Scan for the cell matching the given text and deliver its [x, y] coordinate at center. 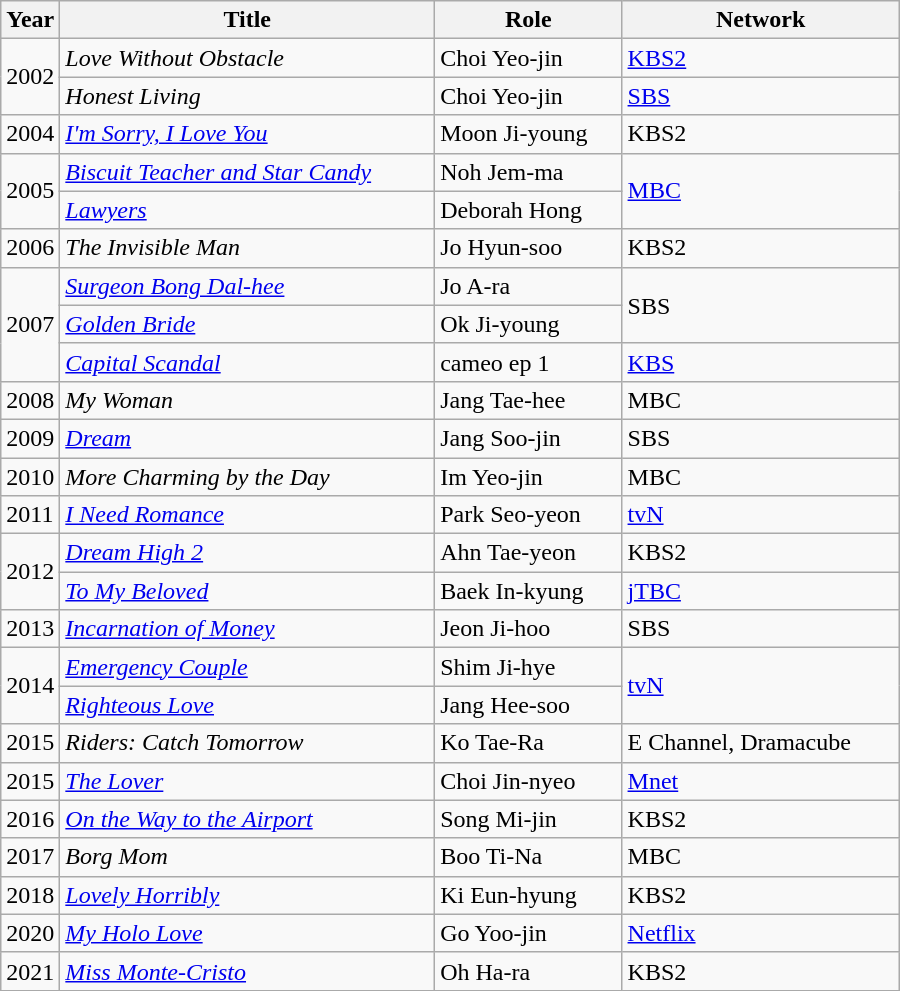
Capital Scandal [248, 362]
2006 [30, 248]
Riders: Catch Tomorrow [248, 743]
2012 [30, 572]
On the Way to the Airport [248, 819]
Surgeon Bong Dal-hee [248, 286]
2005 [30, 191]
Ahn Tae-yeon [528, 553]
2004 [30, 134]
I Need Romance [248, 515]
The Lover [248, 781]
2021 [30, 971]
My Holo Love [248, 933]
Love Without Obstacle [248, 58]
Jang Hee-soo [528, 705]
2008 [30, 400]
Baek In-kyung [528, 591]
2016 [30, 819]
Deborah Hong [528, 210]
2011 [30, 515]
2013 [30, 629]
Lawyers [248, 210]
E Channel, Dramacube [760, 743]
2002 [30, 77]
cameo ep 1 [528, 362]
Ki Eun-hyung [528, 895]
Moon Ji-young [528, 134]
Role [528, 20]
Jang Soo-jin [528, 438]
Ko Tae-Ra [528, 743]
Network [760, 20]
Title [248, 20]
Netflix [760, 933]
Park Seo-yeon [528, 515]
Jo A-ra [528, 286]
KBS [760, 362]
2018 [30, 895]
Oh Ha-ra [528, 971]
2014 [30, 686]
Im Yeo-jin [528, 477]
2017 [30, 857]
Dream High 2 [248, 553]
Mnet [760, 781]
Song Mi-jin [528, 819]
Jeon Ji-hoo [528, 629]
jTBC [760, 591]
Shim Ji-hye [528, 667]
Righteous Love [248, 705]
Boo Ti-Na [528, 857]
Biscuit Teacher and Star Candy [248, 172]
My Woman [248, 400]
Borg Mom [248, 857]
I'm Sorry, I Love You [248, 134]
Incarnation of Money [248, 629]
To My Beloved [248, 591]
Golden Bride [248, 324]
Lovely Horribly [248, 895]
2007 [30, 324]
Miss Monte-Cristo [248, 971]
More Charming by the Day [248, 477]
Jo Hyun-soo [528, 248]
2009 [30, 438]
Jang Tae-hee [528, 400]
2010 [30, 477]
Choi Jin-nyeo [528, 781]
Ok Ji-young [528, 324]
Year [30, 20]
Go Yoo-jin [528, 933]
2020 [30, 933]
Noh Jem-ma [528, 172]
Emergency Couple [248, 667]
The Invisible Man [248, 248]
Honest Living [248, 96]
Dream [248, 438]
